Extract the [x, y] coordinate from the center of the cell holding the provided text.  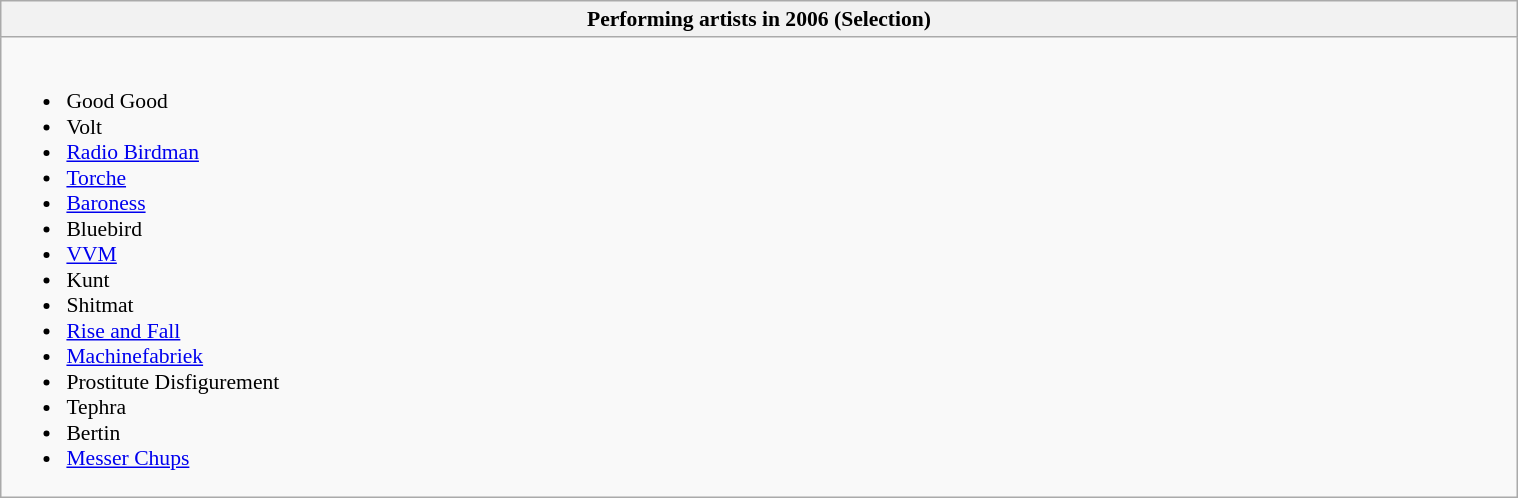
Good GoodVoltRadio BirdmanTorcheBaronessBluebirdVVMKuntShitmatRise and FallMachinefabriekProstitute DisfigurementTephraBertinMesser Chups [758, 266]
Performing artists in 2006 (Selection) [758, 19]
